Identify which cell holds the provided text, then report its (x, y) central coordinate. 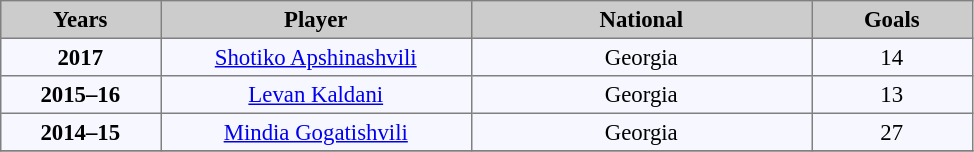
National (641, 20)
Years (80, 20)
13 (892, 95)
Mindia Gogatishvili (315, 132)
Goals (892, 20)
2017 (80, 57)
Levan Kaldani (315, 95)
Player (315, 20)
27 (892, 132)
2015–16 (80, 95)
Shotiko Apshinashvili (315, 57)
14 (892, 57)
2014–15 (80, 132)
